Return the (x, y) coordinate for the center point of the cell that contains the specified text.  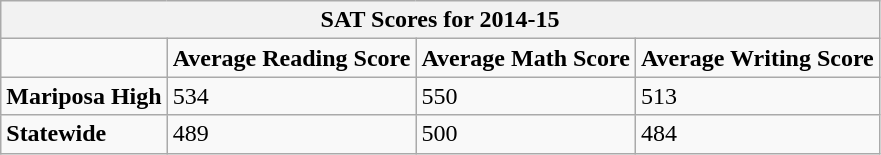
Mariposa High (84, 96)
513 (757, 96)
Statewide (84, 134)
Average Math Score (526, 58)
489 (292, 134)
500 (526, 134)
484 (757, 134)
Average Reading Score (292, 58)
550 (526, 96)
Average Writing Score (757, 58)
534 (292, 96)
SAT Scores for 2014-15 (440, 20)
